Output the [x, y] coordinate of the center of the cell containing the given text.  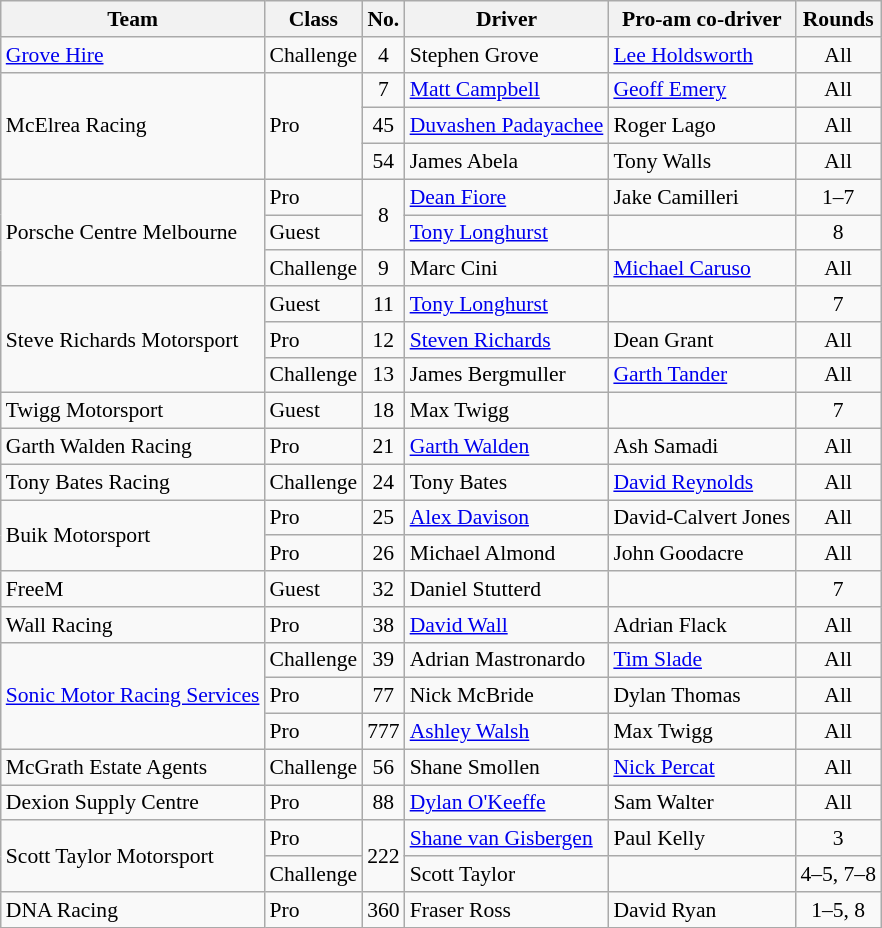
222 [384, 856]
Matt Campbell [507, 90]
Stephen Grove [507, 55]
Scott Taylor Motorsport [133, 856]
38 [384, 625]
54 [384, 162]
Paul Kelly [702, 839]
Tony Bates [507, 482]
Team [133, 19]
Tony Bates Racing [133, 482]
McElrea Racing [133, 126]
Garth Walden Racing [133, 447]
Twigg Motorsport [133, 411]
21 [384, 447]
McGrath Estate Agents [133, 767]
David-Calvert Jones [702, 518]
Fraser Ross [507, 910]
Tony Walls [702, 162]
James Abela [507, 162]
John Goodacre [702, 554]
24 [384, 482]
Dean Fiore [507, 197]
Adrian Flack [702, 625]
9 [384, 269]
4–5, 7–8 [838, 874]
Class [313, 19]
Ashley Walsh [507, 732]
Sonic Motor Racing Services [133, 696]
Shane Smollen [507, 767]
12 [384, 340]
11 [384, 304]
Roger Lago [702, 126]
13 [384, 375]
Geoff Emery [702, 90]
Porsche Centre Melbourne [133, 232]
39 [384, 660]
77 [384, 696]
Dexion Supply Centre [133, 803]
Garth Walden [507, 447]
Michael Almond [507, 554]
3 [838, 839]
45 [384, 126]
Ash Samadi [702, 447]
Dylan Thomas [702, 696]
26 [384, 554]
Wall Racing [133, 625]
Scott Taylor [507, 874]
Garth Tander [702, 375]
Nick Percat [702, 767]
Marc Cini [507, 269]
Duvashen Padayachee [507, 126]
56 [384, 767]
James Bergmuller [507, 375]
FreeM [133, 589]
777 [384, 732]
Lee Holdsworth [702, 55]
DNA Racing [133, 910]
Daniel Stutterd [507, 589]
Michael Caruso [702, 269]
Pro-am co-driver [702, 19]
32 [384, 589]
Jake Camilleri [702, 197]
Rounds [838, 19]
Adrian Mastronardo [507, 660]
18 [384, 411]
Alex Davison [507, 518]
David Ryan [702, 910]
No. [384, 19]
1–5, 8 [838, 910]
Shane van Gisbergen [507, 839]
Steve Richards Motorsport [133, 340]
Dylan O'Keeffe [507, 803]
25 [384, 518]
Tim Slade [702, 660]
Grove Hire [133, 55]
Steven Richards [507, 340]
4 [384, 55]
1–7 [838, 197]
88 [384, 803]
Dean Grant [702, 340]
David Reynolds [702, 482]
Buik Motorsport [133, 536]
Sam Walter [702, 803]
David Wall [507, 625]
Nick McBride [507, 696]
Driver [507, 19]
360 [384, 910]
